Capture the cell that displays the provided text and extract its [X, Y] central coordinate. 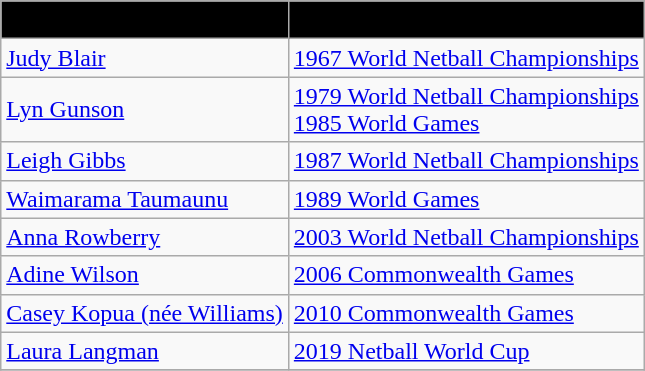
Waimarama Taumaunu [145, 199]
Judy Blair [145, 58]
Lyn Gunson [145, 110]
1987 World Netball Championships [466, 161]
Leigh Gibbs [145, 161]
2019 Netball World Cup [466, 351]
Captains [145, 20]
Adine Wilson [145, 275]
Laura Langman [145, 351]
Casey Kopua (née Williams) [145, 313]
1989 World Games [466, 199]
2003 World Netball Championships [466, 237]
2006 Commonwealth Games [466, 275]
Anna Rowberry [145, 237]
2010 Commonwealth Games [466, 313]
1979 World Netball Championships1985 World Games [466, 110]
1967 World Netball Championships [466, 58]
Tournaments [466, 20]
